Capture the cell that displays the provided text and extract its [X, Y] central coordinate. 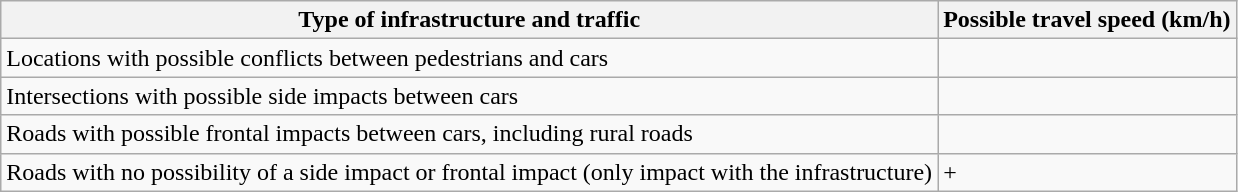
Roads with no possibility of a side impact or frontal impact (only impact with the infrastructure) [470, 172]
Intersections with possible side impacts between cars [470, 96]
Locations with possible conflicts between pedestrians and cars [470, 58]
+ [1087, 172]
Roads with possible frontal impacts between cars, including rural roads [470, 134]
Possible travel speed (km/h) [1087, 20]
Type of infrastructure and traffic [470, 20]
